Output the (X, Y) coordinate of the center of the cell containing the given text.  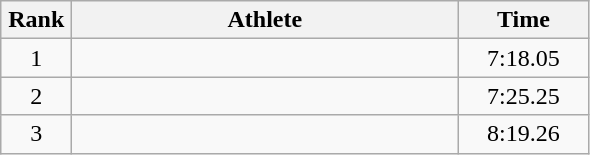
Rank (36, 20)
Time (524, 20)
7:18.05 (524, 58)
2 (36, 96)
Athlete (265, 20)
3 (36, 134)
7:25.25 (524, 96)
1 (36, 58)
8:19.26 (524, 134)
